Identify which cell holds the provided text, then report its [x, y] central coordinate. 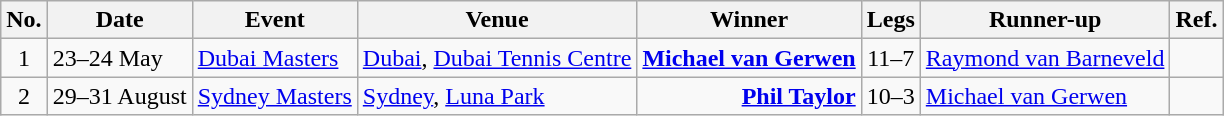
11–7 [890, 58]
Runner-up [1045, 20]
10–3 [890, 96]
Dubai Masters [274, 58]
Date [120, 20]
29–31 August [120, 96]
Dubai, Dubai Tennis Centre [497, 58]
23–24 May [120, 58]
1 [24, 58]
Ref. [1196, 20]
Venue [497, 20]
2 [24, 96]
Legs [890, 20]
Sydney, Luna Park [497, 96]
No. [24, 20]
Winner [749, 20]
Event [274, 20]
Phil Taylor [749, 96]
Raymond van Barneveld [1045, 58]
Sydney Masters [274, 96]
